Capture the cell that displays the provided text and extract its (x, y) central coordinate. 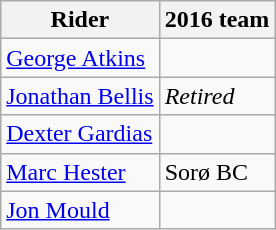
Retired (217, 96)
Sorø BC (217, 172)
George Atkins (80, 58)
Marc Hester (80, 172)
Rider (80, 20)
Jon Mould (80, 210)
2016 team (217, 20)
Jonathan Bellis (80, 96)
Dexter Gardias (80, 134)
